Determine the [x, y] coordinate at the center of the cell enclosing the given text.  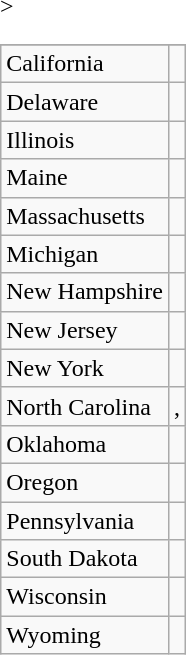
Michigan [85, 254]
Oklahoma [85, 444]
, [176, 406]
Delaware [85, 102]
New York [85, 368]
New Hampshire [85, 292]
Pennsylvania [85, 521]
Wyoming [85, 635]
Wisconsin [85, 597]
North Carolina [85, 406]
South Dakota [85, 559]
New Jersey [85, 330]
Maine [85, 178]
Massachusetts [85, 216]
Illinois [85, 140]
California [85, 64]
Oregon [85, 482]
